Capture the cell that displays the provided text and extract its (x, y) central coordinate. 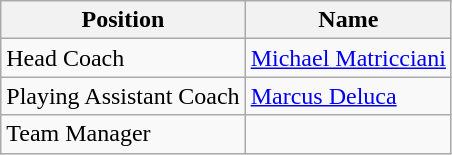
Marcus Deluca (348, 96)
Michael Matricciani (348, 58)
Head Coach (123, 58)
Name (348, 20)
Playing Assistant Coach (123, 96)
Position (123, 20)
Team Manager (123, 134)
